For the text-containing cell, return its midpoint in [x, y] coordinate format. 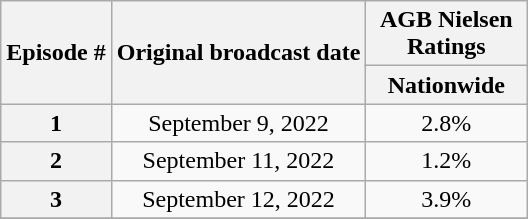
Original broadcast date [238, 52]
September 12, 2022 [238, 199]
2 [56, 161]
Episode # [56, 52]
September 9, 2022 [238, 123]
3.9% [446, 199]
3 [56, 199]
1.2% [446, 161]
1 [56, 123]
AGB Nielsen Ratings [446, 34]
Nationwide [446, 85]
September 11, 2022 [238, 161]
2.8% [446, 123]
